Return the [X, Y] coordinate for the center point of the cell that contains the specified text.  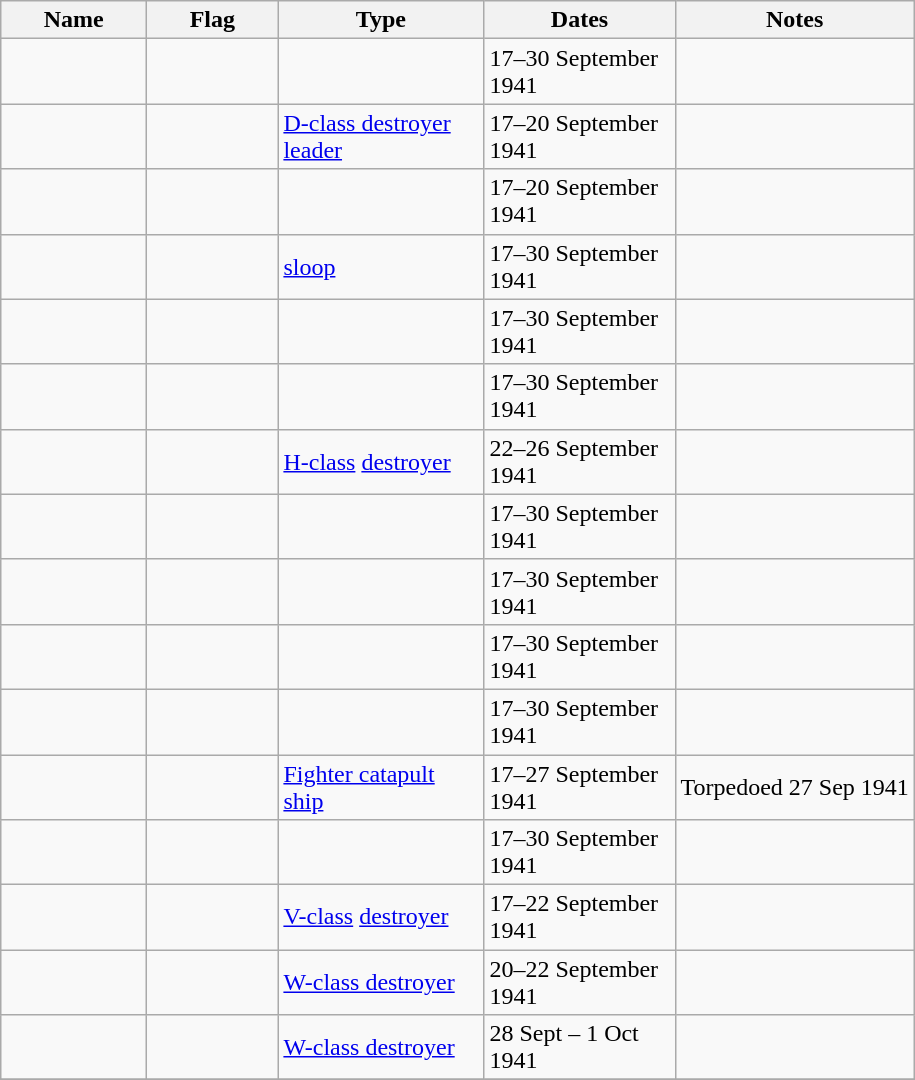
Torpedoed 27 Sep 1941 [794, 786]
28 Sept – 1 Oct 1941 [580, 1048]
Name [74, 20]
sloop [381, 266]
D-class destroyer leader [381, 136]
22–26 September 1941 [580, 462]
H-class destroyer [381, 462]
17–22 September 1941 [580, 918]
Dates [580, 20]
17–27 September 1941 [580, 786]
Flag [212, 20]
20–22 September 1941 [580, 982]
Fighter catapult ship [381, 786]
V-class destroyer [381, 918]
Notes [794, 20]
Type [381, 20]
